From the cell containing the given text, extract its center point as (x, y) coordinate. 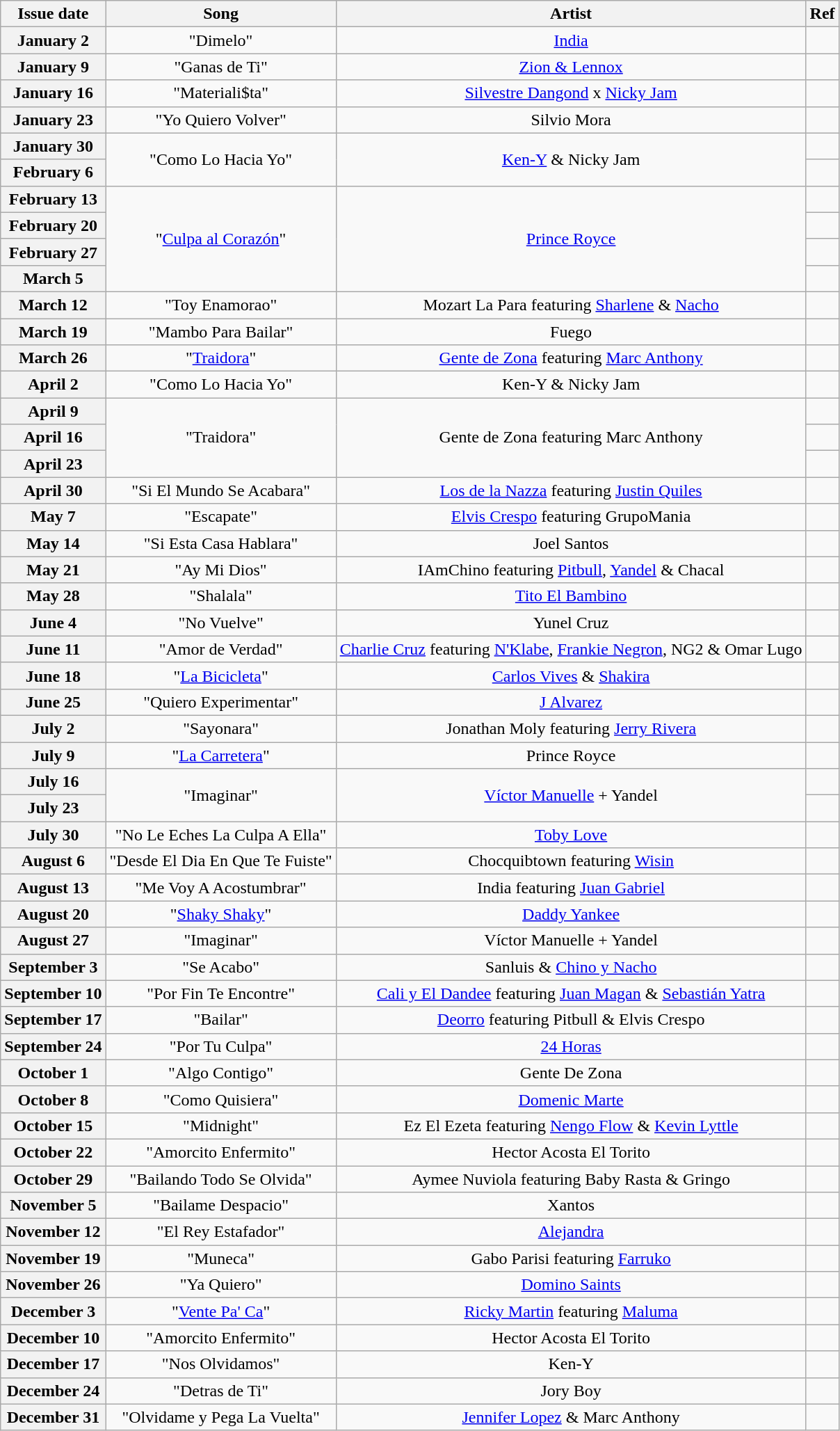
September 17 (53, 1020)
"Dimelo" (221, 40)
"Algo Contigo" (221, 1073)
March 12 (53, 305)
January 2 (53, 40)
"Por Tu Culpa" (221, 1046)
"Detras de Ti" (221, 1391)
"Como Quisiera" (221, 1099)
November 19 (53, 1258)
"Culpa al Corazón" (221, 239)
Deorro featuring Pitbull & Elvis Crespo (571, 1020)
Gente De Zona (571, 1073)
July 23 (53, 808)
"No Vuelve" (221, 623)
May 7 (53, 517)
September 3 (53, 967)
"Si Esta Casa Hablara" (221, 543)
September 10 (53, 993)
Chocquibtown featuring Wisin (571, 861)
December 31 (53, 1417)
July 9 (53, 755)
July 2 (53, 728)
Sanluis & Chino y Nacho (571, 967)
November 12 (53, 1232)
June 25 (53, 702)
December 10 (53, 1338)
"Me Voy A Acostumbrar" (221, 888)
Joel Santos (571, 543)
March 26 (53, 358)
Daddy Yankee (571, 914)
"Quiero Experimentar" (221, 702)
Carlos Vives & Shakira (571, 675)
"Ay Mi Dios" (221, 570)
January 16 (53, 93)
Elvis Crespo featuring GrupoMania (571, 517)
"Shaky Shaky" (221, 914)
October 22 (53, 1152)
"No Le Eches La Culpa A Ella" (221, 835)
June 4 (53, 623)
"Nos Olvidamos" (221, 1364)
September 24 (53, 1046)
January 9 (53, 67)
October 1 (53, 1073)
April 30 (53, 490)
December 17 (53, 1364)
Jonathan Moly featuring Jerry Rivera (571, 728)
October 29 (53, 1179)
"Bailando Todo Se Olvida" (221, 1179)
January 30 (53, 146)
"Desde El Dia En Que Te Fuiste" (221, 861)
Ken-Y (571, 1364)
February 6 (53, 173)
Mozart La Para featuring Sharlene & Nacho (571, 305)
February 27 (53, 252)
Song (221, 14)
March 19 (53, 332)
Xantos (571, 1206)
Domino Saints (571, 1285)
India featuring Juan Gabriel (571, 888)
August 27 (53, 941)
May 14 (53, 543)
"Bailar" (221, 1020)
Silvestre Dangond x Nicky Jam (571, 93)
"Muneca" (221, 1258)
December 3 (53, 1311)
Aymee Nuviola featuring Baby Rasta & Gringo (571, 1179)
"Por Fin Te Encontre" (221, 993)
July 16 (53, 782)
April 23 (53, 464)
May 28 (53, 596)
Zion & Lennox (571, 67)
October 8 (53, 1099)
July 30 (53, 835)
"Yo Quiero Volver" (221, 120)
"Olvidame y Pega La Vuelta" (221, 1417)
India (571, 40)
"La Carretera" (221, 755)
January 23 (53, 120)
Issue date (53, 14)
April 2 (53, 385)
June 11 (53, 649)
April 16 (53, 438)
"Bailame Despacio" (221, 1206)
Domenic Marte (571, 1099)
"Materiali$ta" (221, 93)
August 6 (53, 861)
"Toy Enamorao" (221, 305)
April 9 (53, 411)
Yunel Cruz (571, 623)
Los de la Nazza featuring Justin Quiles (571, 490)
"Shalala" (221, 596)
"Mambo Para Bailar" (221, 332)
February 13 (53, 199)
"El Rey Estafador" (221, 1232)
Fuego (571, 332)
Alejandra (571, 1232)
"La Bicicleta" (221, 675)
"Sayonara" (221, 728)
Silvio Mora (571, 120)
Tito El Bambino (571, 596)
August 20 (53, 914)
August 13 (53, 888)
Cali y El Dandee featuring Juan Magan & Sebastián Yatra (571, 993)
J Alvarez (571, 702)
Charlie Cruz featuring N'Klabe, Frankie Negron, NG2 & Omar Lugo (571, 649)
"Ganas de Ti" (221, 67)
November 5 (53, 1206)
"Vente Pa' Ca" (221, 1311)
Gabo Parisi featuring Farruko (571, 1258)
February 20 (53, 225)
24 Horas (571, 1046)
"Se Acabo" (221, 967)
Jory Boy (571, 1391)
Artist (571, 14)
"Amor de Verdad" (221, 649)
Toby Love (571, 835)
October 15 (53, 1126)
May 21 (53, 570)
IAmChino featuring Pitbull, Yandel & Chacal (571, 570)
March 5 (53, 278)
Jennifer Lopez & Marc Anthony (571, 1417)
"Escapate" (221, 517)
December 24 (53, 1391)
Ricky Martin featuring Maluma (571, 1311)
"Ya Quiero" (221, 1285)
November 26 (53, 1285)
Ref (822, 14)
Ez El Ezeta featuring Nengo Flow & Kevin Lyttle (571, 1126)
June 18 (53, 675)
"Midnight" (221, 1126)
"Si El Mundo Se Acabara" (221, 490)
